Return the (X, Y) coordinate for the center point of the cell that contains the specified text.  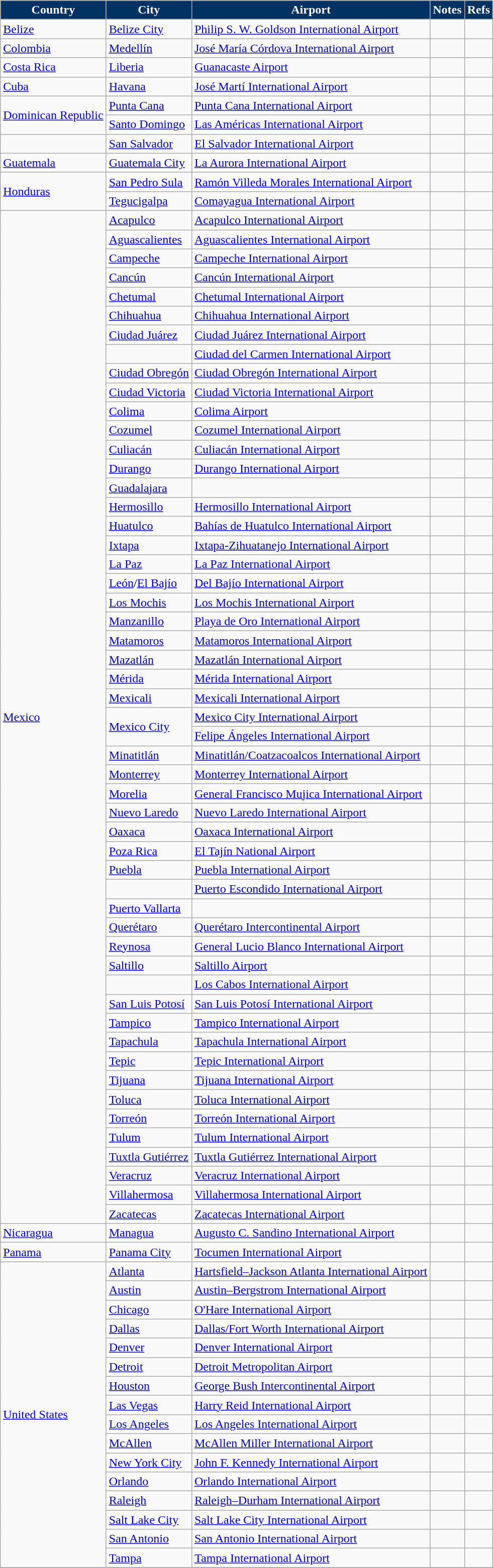
Felipe Ángeles International Airport (311, 736)
Managua (149, 1233)
Zacatecas International Airport (311, 1214)
General Lucio Blanco International Airport (311, 946)
John F. Kennedy International Airport (311, 1463)
San Antonio International Airport (311, 1539)
San Salvador (149, 144)
Tuxtla Gutiérrez International Airport (311, 1156)
Hartsfield–Jackson Atlanta International Airport (311, 1271)
Matamoros International Airport (311, 641)
Culiacán International Airport (311, 449)
Cozumel (149, 430)
Tijuana (149, 1080)
McAllen (149, 1443)
Tulum International Airport (311, 1137)
Mazatlán (149, 660)
Orlando (149, 1482)
Ciudad Obregón International Airport (311, 373)
Aguascalientes (149, 239)
Ciudad Victoria (149, 392)
Mérida (149, 679)
Honduras (53, 191)
Zacatecas (149, 1214)
Tuxtla Gutiérrez (149, 1156)
Punta Cana (149, 105)
Refs (478, 10)
Santo Domingo (149, 125)
Colombia (53, 48)
Panama City (149, 1252)
Los Mochis International Airport (311, 602)
Hermosillo (149, 507)
Oaxaca (149, 831)
Guadalajara (149, 488)
Toluca International Airport (311, 1099)
Tepic International Airport (311, 1061)
Guatemala City (149, 163)
Belize City (149, 29)
Mexico City (149, 727)
Minatitlán/Coatzacoalcos International Airport (311, 755)
New York City (149, 1463)
Veracruz International Airport (311, 1176)
George Bush Intercontinental Airport (311, 1386)
Las Américas International Airport (311, 125)
Cancún (149, 278)
Dallas (149, 1329)
Los Mochis (149, 602)
Mazatlán International Airport (311, 660)
Denver International Airport (311, 1348)
El Salvador International Airport (311, 144)
Airport (311, 10)
Cuba (53, 86)
Salt Lake City International Airport (311, 1520)
Salt Lake City (149, 1520)
El Tajín National Airport (311, 851)
Tegucigalpa (149, 201)
Saltillo (149, 966)
United States (53, 1415)
Raleigh (149, 1501)
Houston (149, 1386)
Country (53, 10)
Villahermosa (149, 1195)
Los Angeles (149, 1424)
Colima (149, 411)
Morelia (149, 793)
Liberia (149, 67)
Costa Rica (53, 67)
O'Hare International Airport (311, 1309)
Acapulco International Airport (311, 220)
Puerto Escondido International Airport (311, 889)
McAllen Miller International Airport (311, 1443)
Dallas/Fort Worth International Airport (311, 1329)
Monterrey (149, 774)
Tijuana International Airport (311, 1080)
Cozumel International Airport (311, 430)
Saltillo Airport (311, 966)
Dominican Republic (53, 115)
Austin (149, 1290)
Tapachula (149, 1042)
Campeche International Airport (311, 259)
Las Vegas (149, 1405)
Austin–Bergstrom International Airport (311, 1290)
La Paz (149, 564)
José Martí International Airport (311, 86)
Havana (149, 86)
Atlanta (149, 1271)
Manzanillo (149, 622)
San Antonio (149, 1539)
Tampico International Airport (311, 1023)
José María Córdova International Airport (311, 48)
Puebla International Airport (311, 870)
Notes (447, 10)
Torreón (149, 1118)
Durango (149, 468)
Tulum (149, 1137)
Puebla (149, 870)
Punta Cana International Airport (311, 105)
Mérida International Airport (311, 679)
Mexico (53, 717)
Mexicali International Airport (311, 698)
Acapulco (149, 220)
Tampa (149, 1558)
Ixtapa-Zihuatanejo International Airport (311, 545)
Ciudad Juárez International Airport (311, 335)
La Aurora International Airport (311, 163)
Nuevo Laredo (149, 812)
Nuevo Laredo International Airport (311, 812)
San Luis Potosí International Airport (311, 1004)
Aguascalientes International Airport (311, 239)
Tepic (149, 1061)
Panama (53, 1252)
Tapachula International Airport (311, 1042)
Campeche (149, 259)
Minatitlán (149, 755)
Ciudad del Carmen International Airport (311, 354)
Ciudad Victoria International Airport (311, 392)
Medellín (149, 48)
Chetumal International Airport (311, 297)
Tocumen International Airport (311, 1252)
Nicaragua (53, 1233)
Ciudad Obregón (149, 373)
Augusto C. Sandino International Airport (311, 1233)
Cancún International Airport (311, 278)
Colima Airport (311, 411)
Ramón Villeda Morales International Airport (311, 182)
Ciudad Juárez (149, 335)
Mexico City International Airport (311, 717)
Del Bajío International Airport (311, 583)
Ixtapa (149, 545)
Querétaro Intercontinental Airport (311, 927)
Huatulco (149, 526)
Poza Rica (149, 851)
Villahermosa International Airport (311, 1195)
City (149, 10)
Detroit (149, 1367)
Chicago (149, 1309)
Mexicali (149, 698)
Los Angeles International Airport (311, 1424)
Chihuahua (149, 316)
Hermosillo International Airport (311, 507)
Bahías de Huatulco International Airport (311, 526)
Denver (149, 1348)
La Paz International Airport (311, 564)
Detroit Metropolitan Airport (311, 1367)
Chetumal (149, 297)
Los Cabos International Airport (311, 985)
Matamoros (149, 641)
Comayagua International Airport (311, 201)
Toluca (149, 1099)
General Francisco Mujica International Airport (311, 793)
Querétaro (149, 927)
Torreón International Airport (311, 1118)
Playa de Oro International Airport (311, 622)
Tampa International Airport (311, 1558)
Durango International Airport (311, 468)
San Luis Potosí (149, 1004)
Veracruz (149, 1176)
Harry Reid International Airport (311, 1405)
Guanacaste Airport (311, 67)
Reynosa (149, 946)
Philip S. W. Goldson International Airport (311, 29)
Raleigh–Durham International Airport (311, 1501)
Tampico (149, 1023)
León/El Bajío (149, 583)
Guatemala (53, 163)
Oaxaca International Airport (311, 831)
San Pedro Sula (149, 182)
Belize (53, 29)
Puerto Vallarta (149, 908)
Chihuahua International Airport (311, 316)
Orlando International Airport (311, 1482)
Culiacán (149, 449)
Monterrey International Airport (311, 774)
